For the text-containing cell, return its midpoint in [x, y] coordinate format. 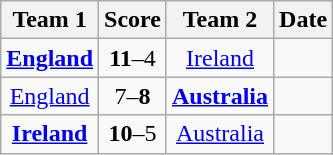
Team 1 [50, 20]
Date [304, 20]
Score [133, 20]
11–4 [133, 58]
7–8 [133, 96]
Team 2 [220, 20]
10–5 [133, 134]
